From the cell containing the given text, extract its center point as [x, y] coordinate. 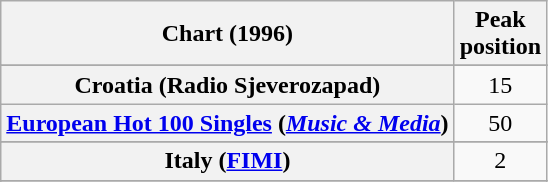
50 [500, 123]
Peakposition [500, 34]
European Hot 100 Singles (Music & Media) [228, 123]
Croatia (Radio Sjeverozapad) [228, 85]
Italy (FIMI) [228, 161]
Chart (1996) [228, 34]
15 [500, 85]
2 [500, 161]
